Return (x, y) of the center of cell containing provided text 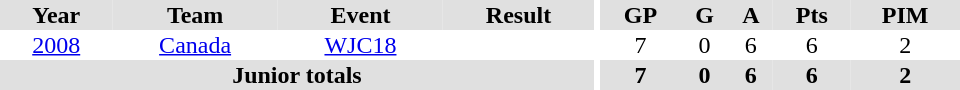
Year (56, 15)
GP (640, 15)
Result (518, 15)
G (705, 15)
Event (360, 15)
A (750, 15)
PIM (905, 15)
Team (194, 15)
Pts (812, 15)
Junior totals (297, 75)
Canada (194, 45)
2008 (56, 45)
WJC18 (360, 45)
